For the text-containing cell, return its midpoint in [x, y] coordinate format. 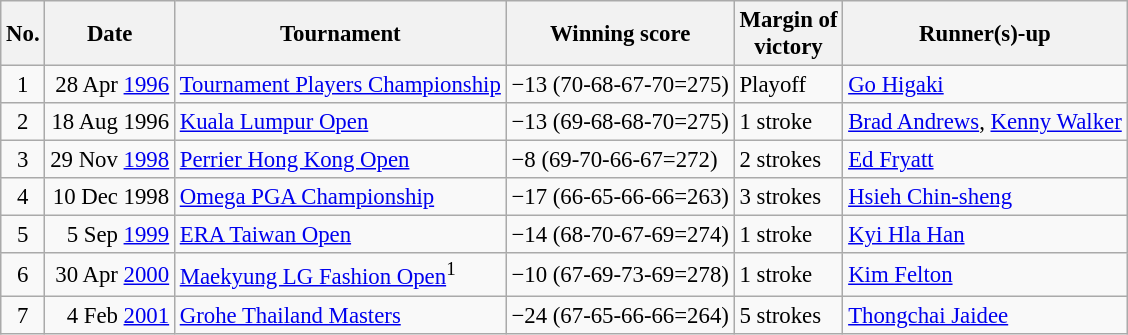
−13 (69-68-68-70=275) [620, 122]
3 [23, 160]
10 Dec 1998 [110, 197]
Winning score [620, 34]
No. [23, 34]
2 [23, 122]
5 Sep 1999 [110, 235]
Perrier Hong Kong Open [340, 160]
5 [23, 235]
−13 (70-68-67-70=275) [620, 85]
Playoff [788, 85]
Kyi Hla Han [985, 235]
Go Higaki [985, 85]
Tournament Players Championship [340, 85]
28 Apr 1996 [110, 85]
−10 (67-69-73-69=278) [620, 275]
Thongchai Jaidee [985, 315]
6 [23, 275]
Runner(s)-up [985, 34]
Date [110, 34]
Hsieh Chin-sheng [985, 197]
18 Aug 1996 [110, 122]
−14 (68-70-67-69=274) [620, 235]
Grohe Thailand Masters [340, 315]
3 strokes [788, 197]
Maekyung LG Fashion Open1 [340, 275]
4 [23, 197]
Ed Fryatt [985, 160]
Margin ofvictory [788, 34]
Omega PGA Championship [340, 197]
30 Apr 2000 [110, 275]
Brad Andrews, Kenny Walker [985, 122]
2 strokes [788, 160]
1 [23, 85]
29 Nov 1998 [110, 160]
7 [23, 315]
ERA Taiwan Open [340, 235]
4 Feb 2001 [110, 315]
Kuala Lumpur Open [340, 122]
−8 (69-70-66-67=272) [620, 160]
−17 (66-65-66-66=263) [620, 197]
Tournament [340, 34]
5 strokes [788, 315]
Kim Felton [985, 275]
−24 (67-65-66-66=264) [620, 315]
